For the text-containing cell, return its midpoint in [X, Y] coordinate format. 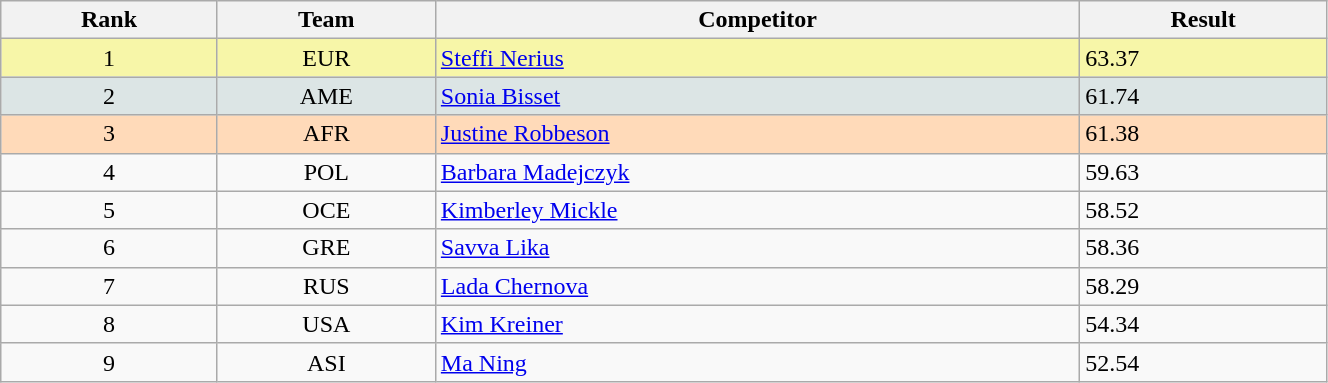
58.36 [1204, 248]
7 [110, 286]
61.74 [1204, 96]
52.54 [1204, 362]
5 [110, 210]
63.37 [1204, 58]
Justine Robbeson [757, 134]
Sonia Bisset [757, 96]
USA [326, 324]
59.63 [1204, 172]
AME [326, 96]
Kim Kreiner [757, 324]
Team [326, 20]
AFR [326, 134]
4 [110, 172]
Ma Ning [757, 362]
RUS [326, 286]
8 [110, 324]
54.34 [1204, 324]
58.29 [1204, 286]
Steffi Nerius [757, 58]
61.38 [1204, 134]
6 [110, 248]
Rank [110, 20]
Savva Lika [757, 248]
Barbara Madejczyk [757, 172]
9 [110, 362]
Kimberley Mickle [757, 210]
Result [1204, 20]
POL [326, 172]
EUR [326, 58]
ASI [326, 362]
Lada Chernova [757, 286]
3 [110, 134]
1 [110, 58]
GRE [326, 248]
58.52 [1204, 210]
2 [110, 96]
OCE [326, 210]
Competitor [757, 20]
